Output the (X, Y) coordinate of the center of the cell containing the given text.  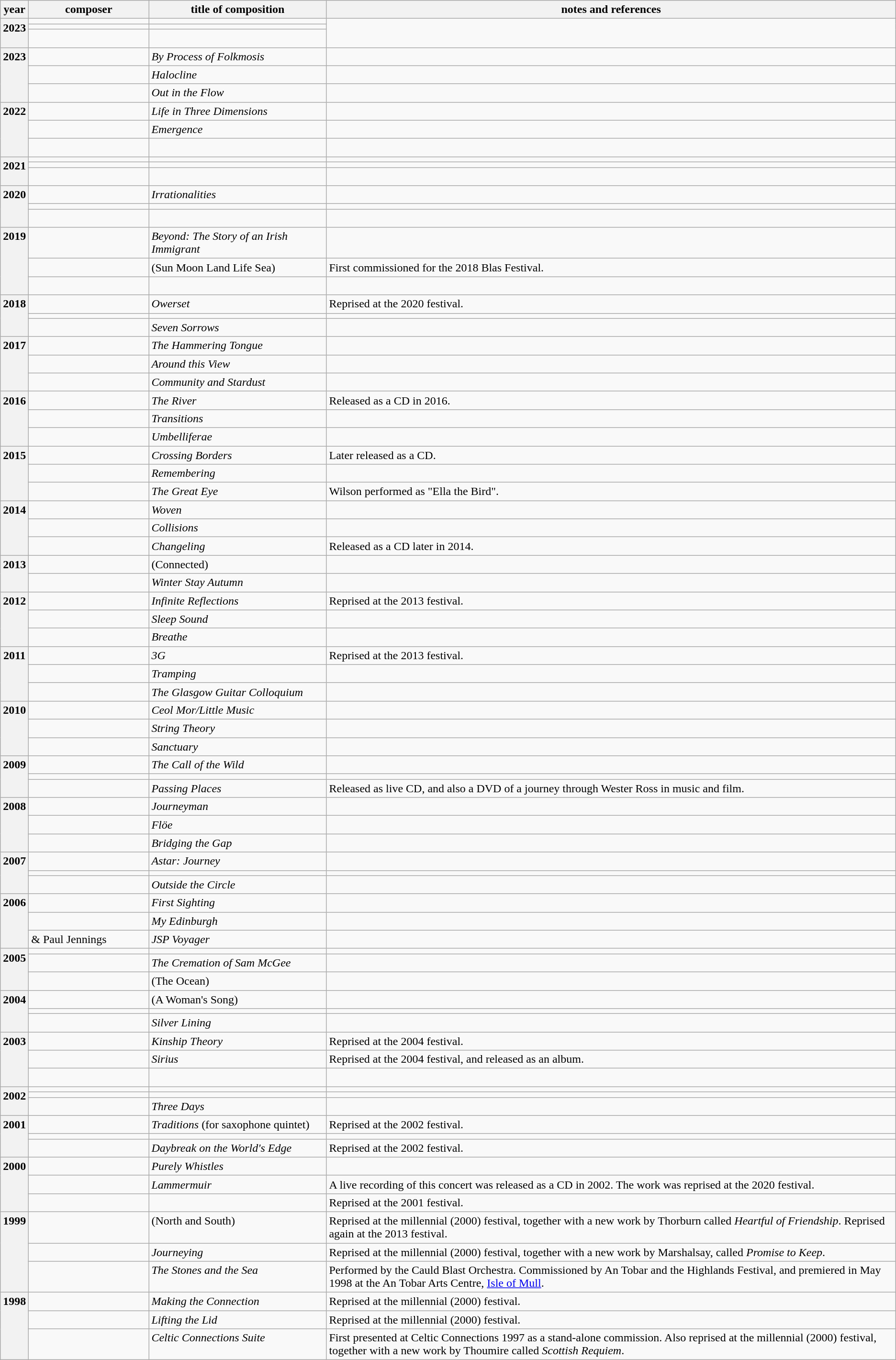
Lifting the Lid (237, 1320)
3G (237, 655)
Reprised at the 2020 festival. (611, 304)
Celtic Connections Suite (237, 1344)
The Hammering Tongue (237, 346)
2019 (14, 261)
2006 (14, 921)
Released as a CD later in 2014. (611, 546)
Collisions (237, 528)
2001 (14, 1136)
1999 (14, 1252)
Reprised at the 2001 festival. (611, 1203)
First commissioned for the 2018 Blas Festival. (611, 268)
1998 (14, 1326)
The Call of the Wild (237, 765)
notes and references (611, 10)
2013 (14, 573)
Traditions (for saxophone quintet) (237, 1124)
Community and Stardust (237, 382)
Later released as a CD. (611, 455)
2021 (14, 171)
2015 (14, 473)
year (14, 10)
2000 (14, 1184)
The Glasgow Guitar Colloquium (237, 692)
Reprised at the millennial (2000) festival, together with a new work by Thorburn called Heartful of Friendship. Reprised again at the 2013 festival. (611, 1227)
Journeying (237, 1252)
Changeling (237, 546)
Three Days (237, 1106)
Sirius (237, 1059)
2005 (14, 969)
Kinship Theory (237, 1041)
Flöe (237, 825)
Silver Lining (237, 1023)
2018 (14, 316)
Around this View (237, 364)
Infinite Reflections (237, 601)
(North and South) (237, 1227)
Transitions (237, 418)
Journeyman (237, 807)
(A Woman's Song) (237, 999)
Purely Whistles (237, 1166)
& Paul Jennings (89, 939)
Owerset (237, 304)
JSP Voyager (237, 939)
Sleep Sound (237, 619)
Halocline (237, 75)
Daybreak on the World's Edge (237, 1148)
Seven Sorrows (237, 327)
Crossing Borders (237, 455)
2011 (14, 674)
The River (237, 400)
By Process of Folkmosis (237, 56)
2009 (14, 776)
First Sighting (237, 903)
Lammermuir (237, 1184)
A live recording of this concert was released as a CD in 2002. The work was reprised at the 2020 festival. (611, 1184)
Woven (237, 510)
Tramping (237, 674)
Outside the Circle (237, 885)
2012 (14, 619)
Life in Three Dimensions (237, 111)
Bridging the Gap (237, 843)
2007 (14, 873)
Umbelliferae (237, 437)
Passing Places (237, 788)
2017 (14, 364)
2008 (14, 825)
composer (89, 10)
title of composition (237, 10)
Out in the Flow (237, 93)
(Connected) (237, 564)
Making the Connection (237, 1302)
The Cremation of Sam McGee (237, 963)
Reprised at the 2004 festival. (611, 1041)
The Stones and the Sea (237, 1277)
Beyond: The Story of an Irish Immigrant (237, 243)
Ceol Mor/Little Music (237, 710)
Sanctuary (237, 746)
Wilson performed as "Ella the Bird". (611, 492)
2016 (14, 418)
2022 (14, 129)
Breathe (237, 637)
(Sun Moon Land Life Sea) (237, 268)
Winter Stay Autumn (237, 583)
Reprised at the 2004 festival, and released as an album. (611, 1059)
Released as live CD, and also a DVD of a journey through Wester Ross in music and film. (611, 788)
The Great Eye (237, 492)
2020 (14, 207)
String Theory (237, 728)
Remembering (237, 473)
2004 (14, 1011)
Released as a CD in 2016. (611, 400)
Emergence (237, 129)
Irrationalities (237, 195)
Reprised at the millennial (2000) festival, together with a new work by Marshalsay, called Promise to Keep. (611, 1252)
My Edinburgh (237, 921)
(The Ocean) (237, 981)
2010 (14, 728)
2002 (14, 1101)
2014 (14, 528)
Astar: Journey (237, 861)
2003 (14, 1059)
